Determine the [X, Y] coordinate at the center of the cell enclosing the given text.  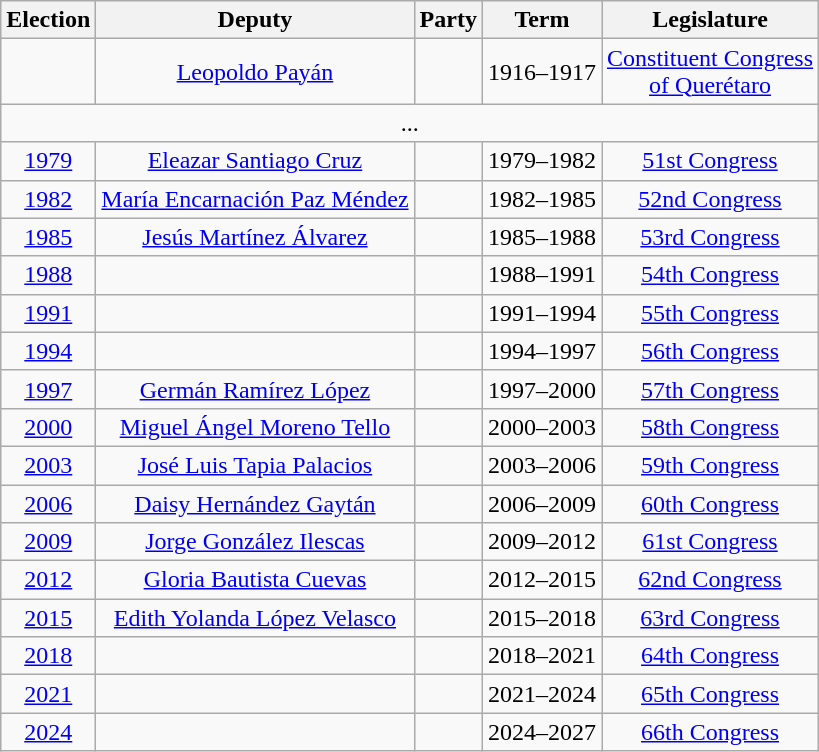
Leopoldo Payán [255, 72]
65th Congress [710, 694]
Edith Yolanda López Velasco [255, 618]
1994 [48, 351]
1997–2000 [542, 389]
Eleazar Santiago Cruz [255, 161]
María Encarnación Paz Méndez [255, 199]
2003 [48, 465]
57th Congress [710, 389]
2009 [48, 542]
2018–2021 [542, 656]
60th Congress [710, 503]
2015–2018 [542, 618]
2024–2027 [542, 732]
61st Congress [710, 542]
José Luis Tapia Palacios [255, 465]
2006–2009 [542, 503]
2015 [48, 618]
1985 [48, 237]
63rd Congress [710, 618]
2012–2015 [542, 580]
Term [542, 20]
1979 [48, 161]
Legislature [710, 20]
64th Congress [710, 656]
Deputy [255, 20]
Gloria Bautista Cuevas [255, 580]
1916–1917 [542, 72]
55th Congress [710, 313]
59th Congress [710, 465]
52nd Congress [710, 199]
1997 [48, 389]
66th Congress [710, 732]
53rd Congress [710, 237]
2021 [48, 694]
2012 [48, 580]
Miguel Ángel Moreno Tello [255, 427]
Daisy Hernández Gaytán [255, 503]
2000–2003 [542, 427]
1988 [48, 275]
1982 [48, 199]
1991 [48, 313]
Constituent Congressof Querétaro [710, 72]
1985–1988 [542, 237]
2024 [48, 732]
1979–1982 [542, 161]
58th Congress [710, 427]
2000 [48, 427]
1982–1985 [542, 199]
Jorge González Ilescas [255, 542]
Party [448, 20]
51st Congress [710, 161]
54th Congress [710, 275]
2009–2012 [542, 542]
Election [48, 20]
2018 [48, 656]
... [410, 123]
Jesús Martínez Álvarez [255, 237]
2021–2024 [542, 694]
62nd Congress [710, 580]
1988–1991 [542, 275]
2003–2006 [542, 465]
56th Congress [710, 351]
1994–1997 [542, 351]
1991–1994 [542, 313]
Germán Ramírez López [255, 389]
2006 [48, 503]
